Return (x, y) of the center of cell containing provided text 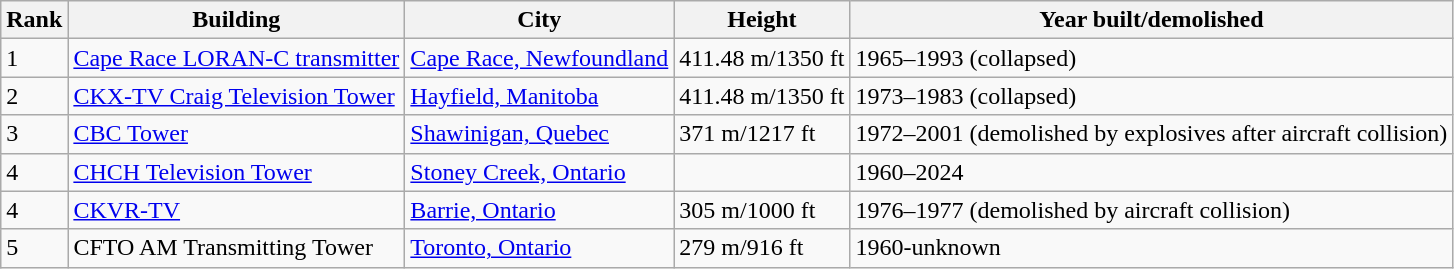
2 (34, 96)
Shawinigan, Quebec (540, 134)
CBC Tower (236, 134)
Toronto, Ontario (540, 248)
5 (34, 248)
305 m/1000 ft (762, 210)
CKVR-TV (236, 210)
Cape Race, Newfoundland (540, 58)
Cape Race LORAN-C transmitter (236, 58)
Building (236, 20)
Height (762, 20)
1960–2024 (1152, 172)
Hayfield, Manitoba (540, 96)
Barrie, Ontario (540, 210)
Stoney Creek, Ontario (540, 172)
Rank (34, 20)
1965–1993 (collapsed) (1152, 58)
371 m/1217 ft (762, 134)
City (540, 20)
1976–1977 (demolished by aircraft collision) (1152, 210)
1960-unknown (1152, 248)
CFTO AM Transmitting Tower (236, 248)
3 (34, 134)
CKX-TV Craig Television Tower (236, 96)
1972–2001 (demolished by explosives after aircraft collision) (1152, 134)
CHCH Television Tower (236, 172)
1973–1983 (collapsed) (1152, 96)
279 m/916 ft (762, 248)
Year built/demolished (1152, 20)
1 (34, 58)
